Locate the cell with the specified text and output its [x, y] center coordinate. 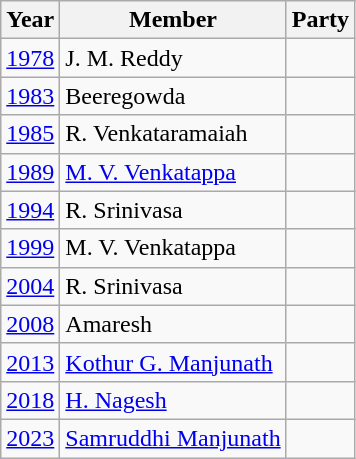
2023 [30, 438]
1989 [30, 172]
H. Nagesh [173, 400]
1999 [30, 248]
2018 [30, 400]
Beeregowda [173, 96]
2008 [30, 324]
Year [30, 20]
J. M. Reddy [173, 58]
R. Venkataramaiah [173, 134]
1994 [30, 210]
Party [320, 20]
2004 [30, 286]
Kothur G. Manjunath [173, 362]
1978 [30, 58]
1985 [30, 134]
1983 [30, 96]
Amaresh [173, 324]
2013 [30, 362]
Samruddhi Manjunath [173, 438]
Member [173, 20]
